Provide the [X, Y] coordinate of the cell's center where the given text is located.  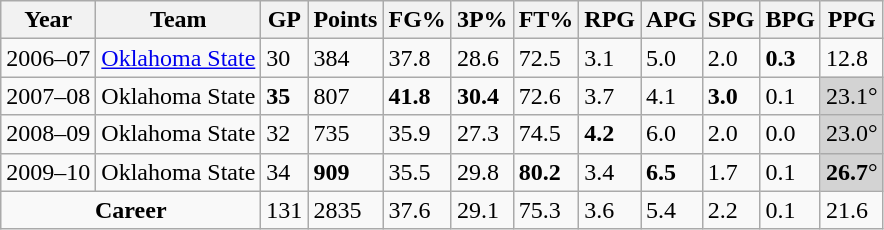
2835 [346, 210]
2009–10 [48, 172]
FG% [417, 20]
5.4 [672, 210]
30.4 [482, 96]
4.1 [672, 96]
30 [284, 58]
Team [178, 20]
35.5 [417, 172]
0.0 [790, 134]
APG [672, 20]
807 [346, 96]
41.8 [417, 96]
2.2 [731, 210]
FT% [546, 20]
23.1° [852, 96]
3.6 [610, 210]
6.0 [672, 134]
72.5 [546, 58]
4.2 [610, 134]
37.8 [417, 58]
3.1 [610, 58]
21.6 [852, 210]
1.7 [731, 172]
32 [284, 134]
26.7° [852, 172]
12.8 [852, 58]
0.3 [790, 58]
Career [131, 210]
28.6 [482, 58]
29.1 [482, 210]
23.0° [852, 134]
3.4 [610, 172]
74.5 [546, 134]
BPG [790, 20]
34 [284, 172]
Points [346, 20]
29.8 [482, 172]
2008–09 [48, 134]
2007–08 [48, 96]
80.2 [546, 172]
35.9 [417, 134]
GP [284, 20]
RPG [610, 20]
3.7 [610, 96]
384 [346, 58]
SPG [731, 20]
Year [48, 20]
2006–07 [48, 58]
6.5 [672, 172]
3P% [482, 20]
131 [284, 210]
35 [284, 96]
72.6 [546, 96]
3.0 [731, 96]
5.0 [672, 58]
PPG [852, 20]
27.3 [482, 134]
735 [346, 134]
37.6 [417, 210]
75.3 [546, 210]
909 [346, 172]
